Find where the given text appears and provide that cell's center as [x, y] coordinate. 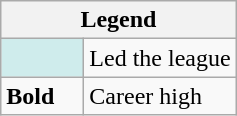
Led the league [160, 58]
Career high [160, 96]
Bold [42, 96]
Legend [118, 20]
